Output the [x, y] coordinate of the center of the cell containing the given text.  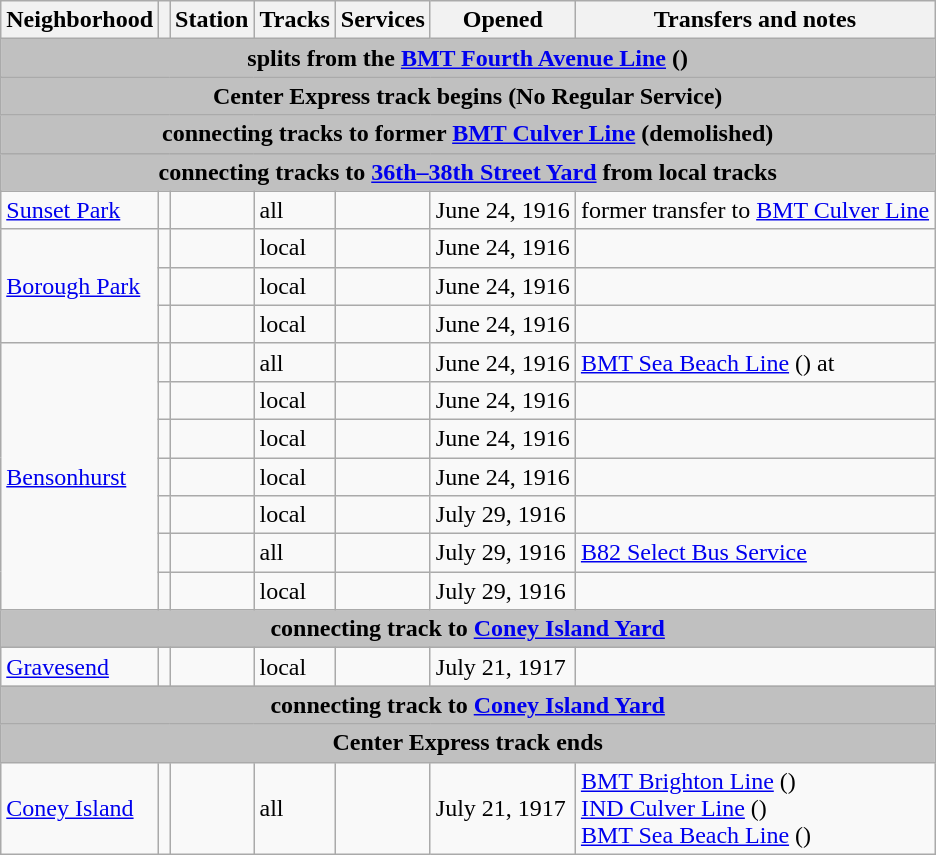
Borough Park [80, 286]
Center Express track ends [468, 743]
BMT Sea Beach Line () at [754, 362]
Opened [502, 20]
B82 Select Bus Service [754, 553]
connecting tracks to former BMT Culver Line (demolished) [468, 134]
BMT Brighton Line ()IND Culver Line ()BMT Sea Beach Line () [754, 808]
splits from the BMT Fourth Avenue Line () [468, 58]
connecting tracks to 36th–38th Street Yard from local tracks [468, 172]
Services [382, 20]
Transfers and notes [754, 20]
Neighborhood [80, 20]
Tracks [294, 20]
Gravesend [80, 667]
former transfer to BMT Culver Line [754, 210]
Station [212, 20]
Coney Island [80, 808]
Center Express track begins (No Regular Service) [468, 96]
Sunset Park [80, 210]
Bensonhurst [80, 476]
